Determine the [x, y] coordinate at the center of the cell enclosing the given text.  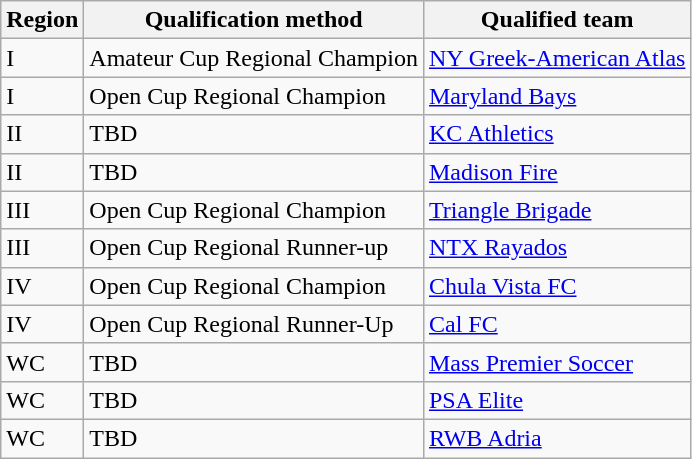
KC Athletics [556, 134]
NTX Rayados [556, 248]
Maryland Bays [556, 96]
Amateur Cup Regional Champion [254, 58]
Qualification method [254, 20]
Cal FC [556, 324]
PSA Elite [556, 400]
Mass Premier Soccer [556, 362]
Chula Vista FC [556, 286]
NY Greek-American Atlas [556, 58]
Open Cup Regional Runner-up [254, 248]
Qualified team [556, 20]
Open Cup Regional Runner-Up [254, 324]
RWB Adria [556, 438]
Madison Fire [556, 172]
Triangle Brigade [556, 210]
Region [42, 20]
